Return the [x, y] coordinate for the center point of the cell that contains the specified text.  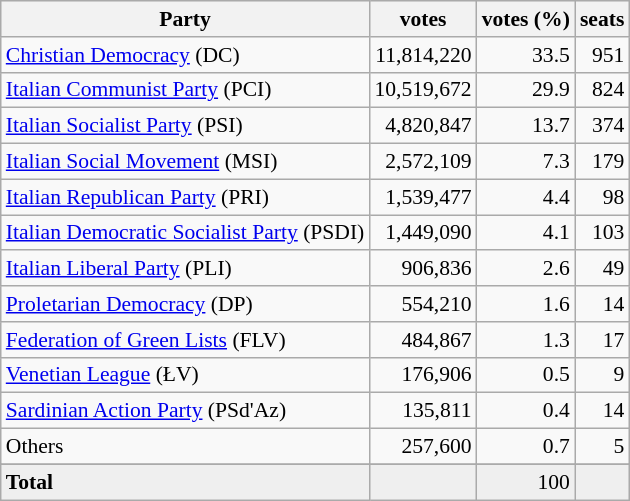
103 [602, 233]
4.4 [526, 197]
Italian Socialist Party (PSI) [186, 126]
951 [602, 55]
374 [602, 126]
0.7 [526, 447]
824 [602, 90]
0.4 [526, 411]
5 [602, 447]
Italian Democratic Socialist Party (PSDI) [186, 233]
4.1 [526, 233]
Total [186, 482]
1.6 [526, 304]
257,600 [422, 447]
Proletarian Democracy (DP) [186, 304]
554,210 [422, 304]
Venetian League (ŁV) [186, 375]
98 [602, 197]
484,867 [422, 340]
4,820,847 [422, 126]
2.6 [526, 269]
1,539,477 [422, 197]
13.7 [526, 126]
906,836 [422, 269]
votes (%) [526, 19]
176,906 [422, 375]
Federation of Green Lists (FLV) [186, 340]
2,572,109 [422, 162]
votes [422, 19]
Italian Liberal Party (PLI) [186, 269]
33.5 [526, 55]
29.9 [526, 90]
9 [602, 375]
1.3 [526, 340]
135,811 [422, 411]
seats [602, 19]
Others [186, 447]
0.5 [526, 375]
Italian Social Movement (MSI) [186, 162]
Italian Communist Party (PCI) [186, 90]
10,519,672 [422, 90]
17 [602, 340]
49 [602, 269]
Sardinian Action Party (PSd'Az) [186, 411]
11,814,220 [422, 55]
100 [526, 482]
Italian Republican Party (PRI) [186, 197]
Christian Democracy (DC) [186, 55]
7.3 [526, 162]
Party [186, 19]
179 [602, 162]
1,449,090 [422, 233]
